Determine the [x, y] coordinate at the center of the cell enclosing the given text.  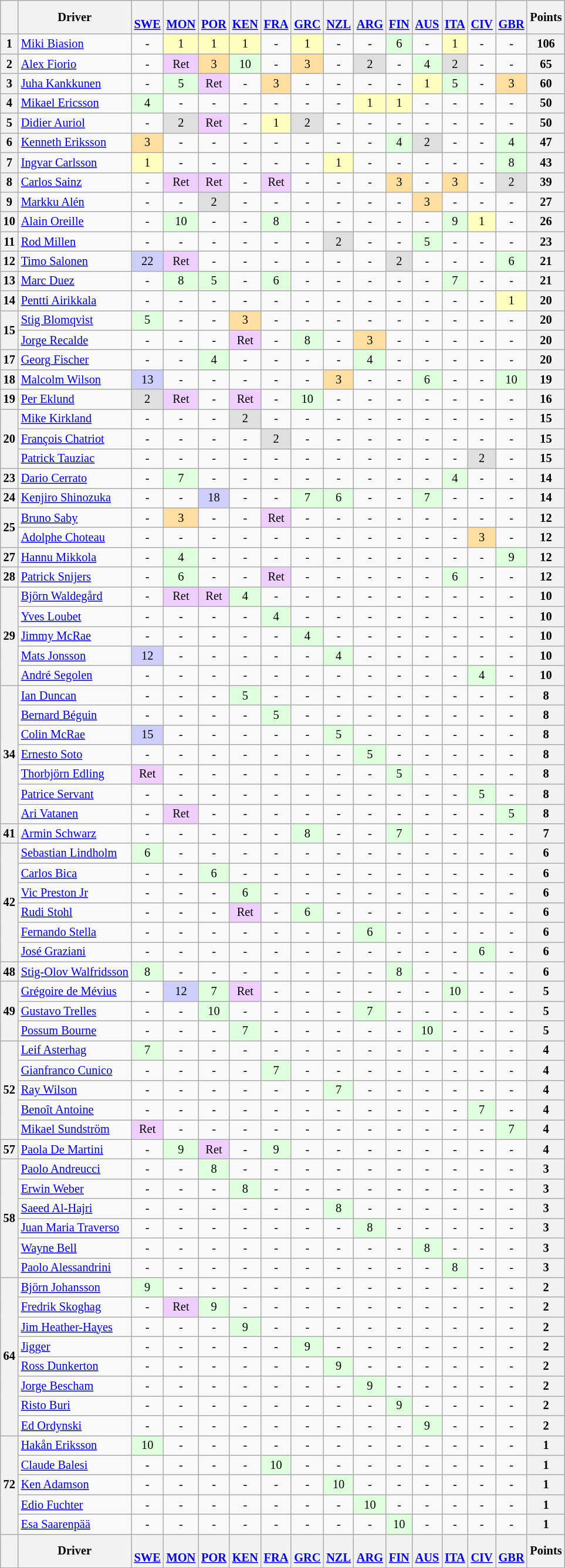
Grégoire de Mévius [75, 992]
Mikael Sundström [75, 1129]
Mikael Ericsson [75, 103]
Ernesto Soto [75, 755]
Jimmy McRae [75, 636]
Yves Loubet [75, 616]
Wayne Bell [75, 1248]
Fredrik Skoghag [75, 1307]
Kenneth Eriksson [75, 142]
Claude Balesi [75, 1465]
Risto Buri [75, 1406]
39 [546, 182]
Erwin Weber [75, 1189]
Armin Schwarz [75, 833]
Dario Cerrato [75, 478]
Hakån Eriksson [75, 1445]
Hannu Mikkola [75, 557]
60 [546, 83]
Leif Asterhag [75, 1050]
Jim Heather-Hayes [75, 1327]
Edio Fuchter [75, 1505]
Marc Duez [75, 281]
Mats Jonsson [75, 656]
Ari Vatanen [75, 814]
Juha Kankkunen [75, 83]
25 [9, 528]
José Graziani [75, 952]
48 [9, 972]
Paola De Martini [75, 1149]
Didier Auriol [75, 123]
Jigger [75, 1346]
65 [546, 64]
42 [9, 902]
Markku Alén [75, 202]
Thorbjörn Edling [75, 774]
Rod Millen [75, 242]
Bernard Béguin [75, 715]
Rudi Stohl [75, 912]
Ed Ordynski [75, 1426]
Björn Waldegård [75, 596]
Paolo Alessandrini [75, 1268]
Pentti Airikkala [75, 301]
Stig Blomqvist [75, 320]
Bruno Saby [75, 518]
Gustavo Trelles [75, 1011]
Adolphe Choteau [75, 537]
43 [546, 162]
11 [9, 242]
Miki Biasion [75, 44]
17 [9, 359]
Björn Johansson [75, 1287]
49 [9, 1011]
Ken Adamson [75, 1485]
72 [9, 1485]
Colin McRae [75, 735]
Ross Dunkerton [75, 1366]
57 [9, 1149]
106 [546, 44]
Carlos Sainz [75, 182]
Malcolm Wilson [75, 379]
64 [9, 1356]
22 [148, 261]
Juan Maria Traverso [75, 1228]
29 [9, 636]
Paolo Andreucci [75, 1169]
16 [546, 399]
Sebastian Lindholm [75, 853]
Carlos Bica [75, 873]
24 [9, 498]
Per Eklund [75, 399]
52 [9, 1090]
Mike Kirkland [75, 419]
41 [9, 833]
François Chatriot [75, 439]
Benoît Antoine [75, 1109]
Vic Preston Jr [75, 892]
Patrick Snijers [75, 577]
26 [546, 222]
Ray Wilson [75, 1090]
Esa Saarenpää [75, 1524]
Patrice Servant [75, 794]
Georg Fischer [75, 359]
Possum Bourne [75, 1031]
Alain Oreille [75, 222]
Alex Fiorio [75, 64]
28 [9, 577]
Saeed Al-Hajri [75, 1209]
Ingvar Carlsson [75, 162]
Jorge Recalde [75, 340]
Jorge Bescham [75, 1386]
58 [9, 1218]
André Segolen [75, 676]
Patrick Tauziac [75, 459]
Fernando Stella [75, 932]
34 [9, 755]
47 [546, 142]
Ian Duncan [75, 695]
Gianfranco Cunico [75, 1070]
Kenjiro Shinozuka [75, 498]
Timo Salonen [75, 261]
Stig-Olov Walfridsson [75, 972]
